Locate the cell with the specified text and output its [X, Y] center coordinate. 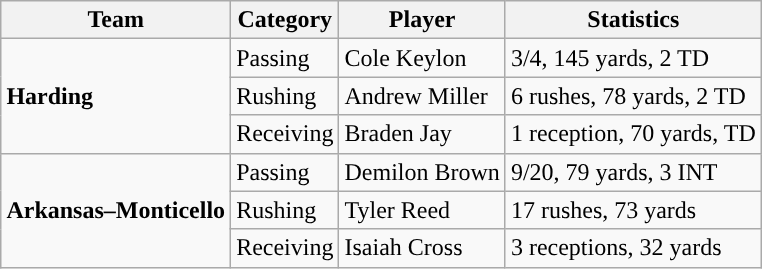
Team [116, 20]
Isaiah Cross [422, 248]
Category [285, 20]
17 rushes, 73 yards [633, 210]
3 receptions, 32 yards [633, 248]
Player [422, 20]
Harding [116, 96]
Andrew Miller [422, 96]
9/20, 79 yards, 3 INT [633, 172]
Demilon Brown [422, 172]
1 reception, 70 yards, TD [633, 134]
6 rushes, 78 yards, 2 TD [633, 96]
Statistics [633, 20]
3/4, 145 yards, 2 TD [633, 58]
Braden Jay [422, 134]
Cole Keylon [422, 58]
Arkansas–Monticello [116, 210]
Tyler Reed [422, 210]
